Identify which cell holds the provided text, then report its [X, Y] central coordinate. 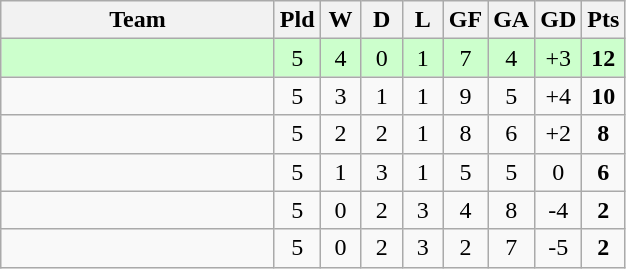
Pld [297, 20]
-5 [558, 248]
GA [512, 20]
W [340, 20]
+3 [558, 58]
12 [604, 58]
10 [604, 96]
-4 [558, 210]
GD [558, 20]
Team [138, 20]
9 [465, 96]
GF [465, 20]
L [422, 20]
+2 [558, 134]
Pts [604, 20]
+4 [558, 96]
D [382, 20]
